From the cell containing the given text, extract its center point as [x, y] coordinate. 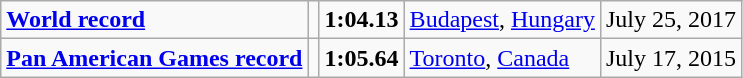
1:04.13 [362, 20]
Pan American Games record [154, 58]
World record [154, 20]
Toronto, Canada [502, 58]
Budapest, Hungary [502, 20]
July 25, 2017 [670, 20]
July 17, 2015 [670, 58]
1:05.64 [362, 58]
